Provide the [x, y] coordinate of the cell's center where the given text is located.  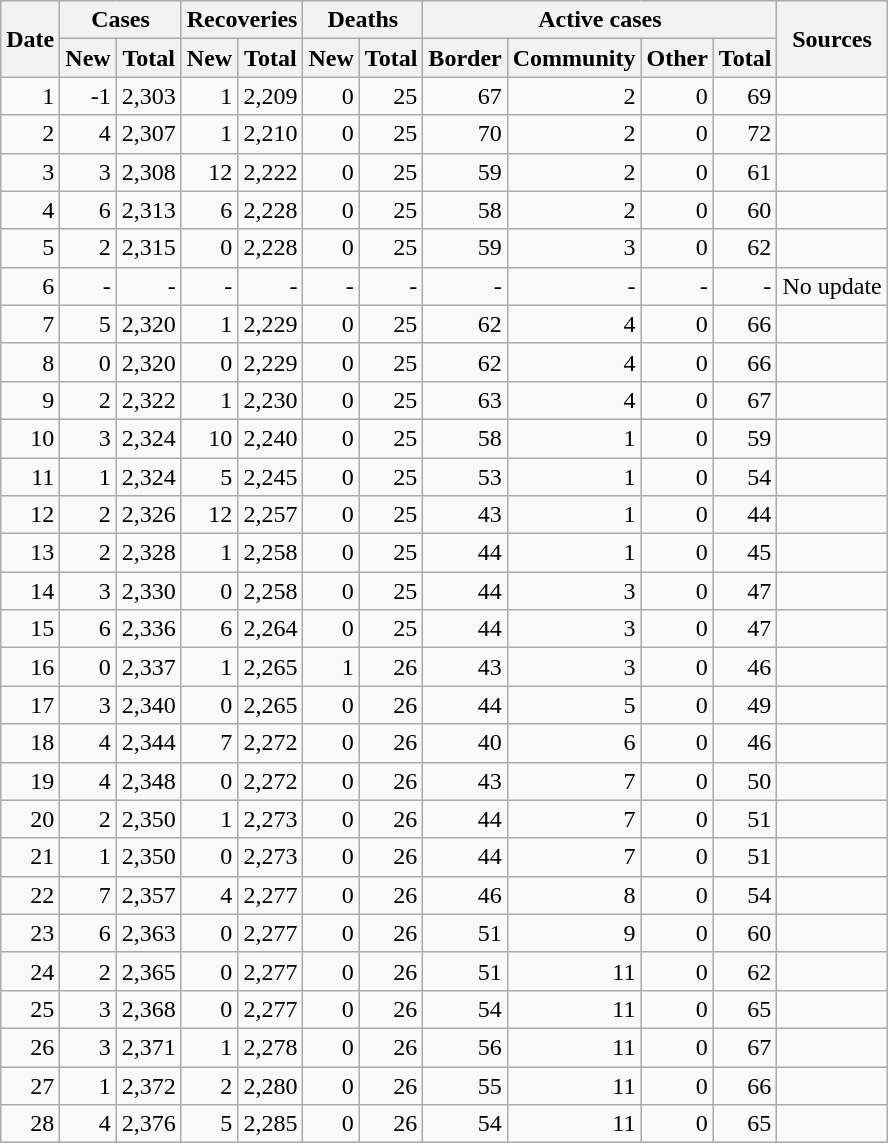
55 [465, 1085]
Sources [832, 39]
2,322 [148, 400]
61 [745, 172]
2,210 [270, 134]
2,368 [148, 1009]
2,365 [148, 971]
Date [30, 39]
2,307 [148, 134]
40 [465, 743]
2,264 [270, 629]
2,313 [148, 210]
2,357 [148, 895]
56 [465, 1047]
69 [745, 96]
2,209 [270, 96]
23 [30, 933]
28 [30, 1124]
21 [30, 857]
49 [745, 705]
Recoveries [242, 20]
2,308 [148, 172]
63 [465, 400]
2,371 [148, 1047]
2,376 [148, 1124]
2,285 [270, 1124]
2,278 [270, 1047]
27 [30, 1085]
2,328 [148, 553]
Deaths [363, 20]
Border [465, 58]
Cases [120, 20]
2,372 [148, 1085]
2,326 [148, 515]
19 [30, 781]
15 [30, 629]
18 [30, 743]
20 [30, 819]
22 [30, 895]
17 [30, 705]
2,348 [148, 781]
2,222 [270, 172]
50 [745, 781]
2,257 [270, 515]
24 [30, 971]
2,337 [148, 667]
Other [677, 58]
2,344 [148, 743]
2,240 [270, 438]
2,340 [148, 705]
Active cases [600, 20]
2,315 [148, 248]
70 [465, 134]
No update [832, 286]
2,336 [148, 629]
2,245 [270, 477]
53 [465, 477]
72 [745, 134]
2,303 [148, 96]
-1 [88, 96]
2,230 [270, 400]
16 [30, 667]
2,330 [148, 591]
45 [745, 553]
13 [30, 553]
Community [574, 58]
2,280 [270, 1085]
2,363 [148, 933]
14 [30, 591]
